Scan for the cell matching the given text and deliver its [x, y] coordinate at center. 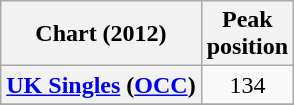
Chart (2012) [101, 34]
UK Singles (OCC) [101, 85]
Peakposition [247, 34]
134 [247, 85]
